Provide the [x, y] coordinate of the cell's center where the given text is located.  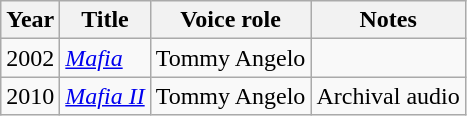
2002 [30, 58]
Notes [388, 20]
Title [105, 20]
Archival audio [388, 96]
Mafia II [105, 96]
Year [30, 20]
2010 [30, 96]
Mafia [105, 58]
Voice role [230, 20]
